Capture the cell that displays the provided text and extract its [x, y] central coordinate. 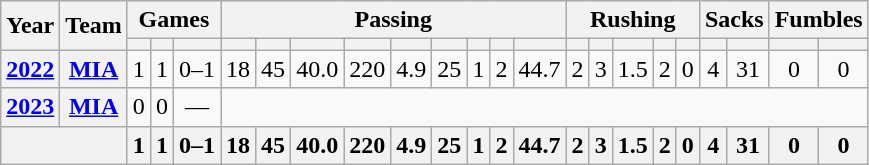
Rushing [632, 20]
— [196, 107]
Games [174, 20]
Year [30, 26]
Passing [394, 20]
Team [94, 26]
2023 [30, 107]
Fumbles [818, 20]
2022 [30, 69]
Sacks [734, 20]
